Pinpoint the cell where the given text exists, returning its [X, Y] midpoint coordinate. 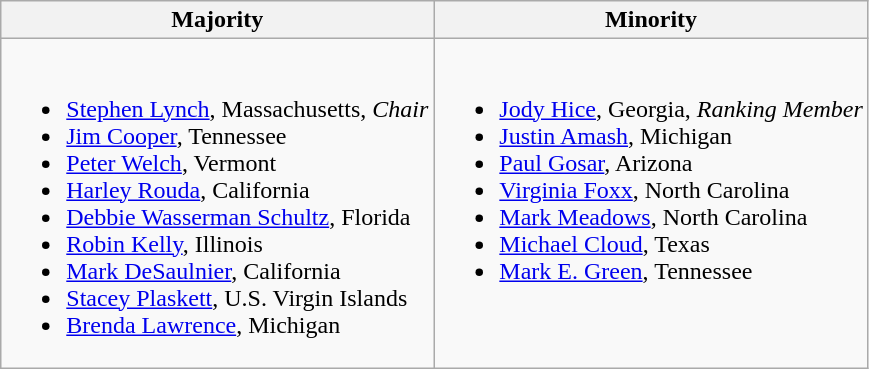
Minority [652, 20]
Majority [218, 20]
